Search for the cell housing the specified text and yield its (x, y) center coordinate. 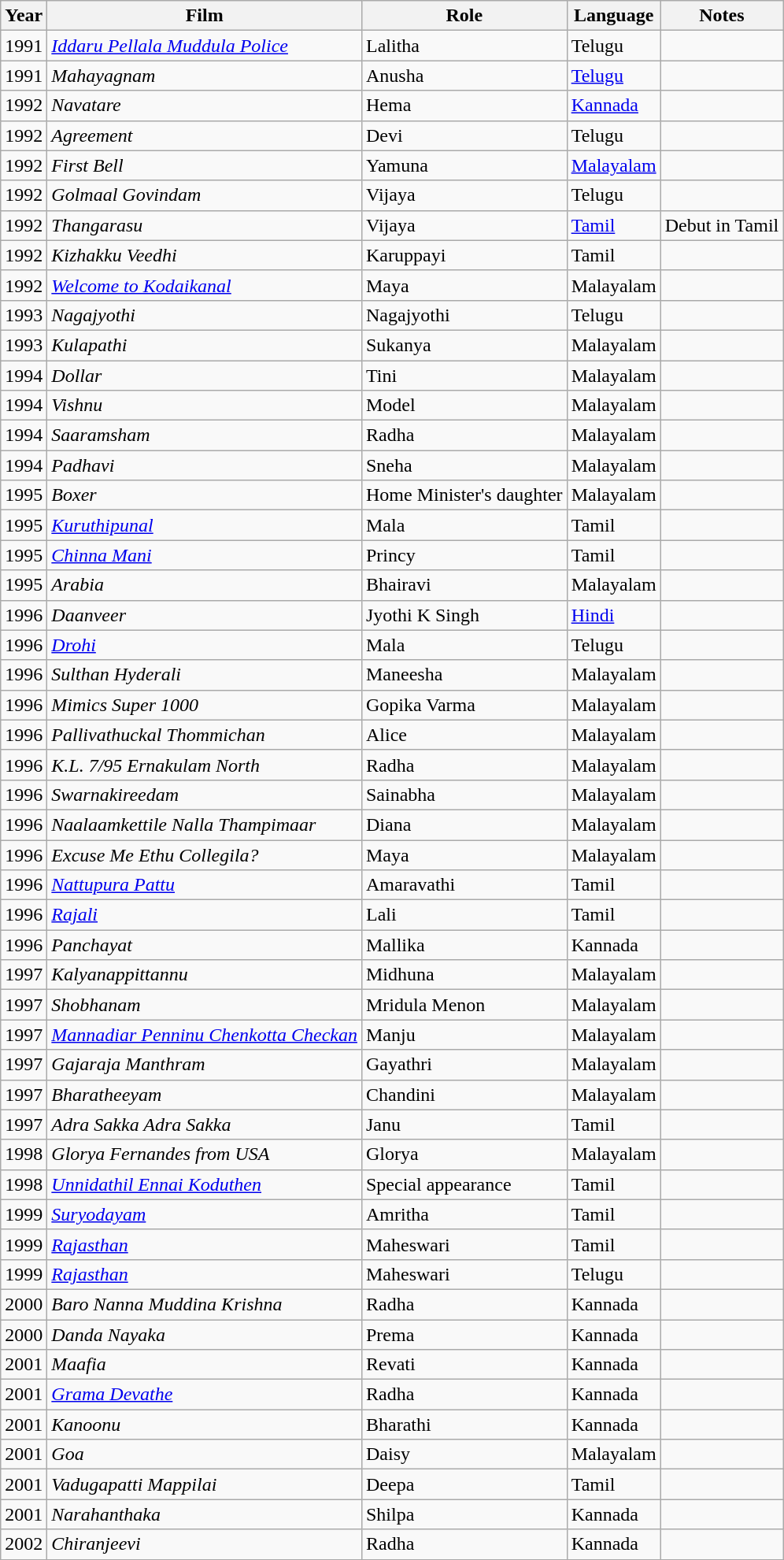
Pallivathuckal Thommichan (205, 735)
Kizhakku Veedhi (205, 255)
Suryodayam (205, 1214)
Saaramsham (205, 435)
Golmaal Govindam (205, 195)
Swarnakireedam (205, 795)
Baro Nanna Muddina Krishna (205, 1304)
Prema (464, 1335)
Revati (464, 1365)
Agreement (205, 135)
Arabia (205, 585)
Devi (464, 135)
Kulapathi (205, 345)
Film (205, 16)
Janu (464, 1125)
Bhairavi (464, 585)
Iddaru Pellala Muddula Police (205, 46)
Grama Devathe (205, 1395)
Chinna Mani (205, 555)
Maafia (205, 1365)
Sneha (464, 465)
Chandini (464, 1095)
Lali (464, 915)
Notes (722, 16)
Vishnu (205, 406)
Gayathri (464, 1065)
Nattupura Pattu (205, 885)
Adra Sakka Adra Sakka (205, 1125)
Home Minister's daughter (464, 495)
First Bell (205, 165)
Bharatheeyam (205, 1095)
Narahanthaka (205, 1514)
Gopika Varma (464, 705)
Sainabha (464, 795)
Deepa (464, 1484)
Thangarasu (205, 225)
Daanveer (205, 615)
Lalitha (464, 46)
Bharathi (464, 1425)
Model (464, 406)
Daisy (464, 1454)
2002 (24, 1544)
Padhavi (205, 465)
Princy (464, 555)
Amritha (464, 1214)
Drohi (205, 645)
Hema (464, 106)
Chiranjeevi (205, 1544)
Danda Nayaka (205, 1335)
Naalaamkettile Nalla Thampimaar (205, 824)
Shilpa (464, 1514)
Midhuna (464, 975)
Mahayagnam (205, 76)
Role (464, 16)
Debut in Tamil (722, 225)
Shobhanam (205, 1005)
Excuse Me Ethu Collegila? (205, 854)
Hindi (614, 615)
Anusha (464, 76)
Navatare (205, 106)
Dollar (205, 376)
Kuruthipunal (205, 525)
Language (614, 16)
Mallika (464, 945)
Gajaraja Manthram (205, 1065)
K.L. 7/95 Ernakulam North (205, 765)
Glorya (464, 1154)
Vadugapatti Mappilai (205, 1484)
Maneesha (464, 675)
Yamuna (464, 165)
Sulthan Hyderali (205, 675)
Kanoonu (205, 1425)
Rajali (205, 915)
Kalyanappittannu (205, 975)
Special appearance (464, 1184)
Glorya Fernandes from USA (205, 1154)
Boxer (205, 495)
Amaravathi (464, 885)
Tini (464, 376)
Manju (464, 1035)
Diana (464, 824)
Mridula Menon (464, 1005)
Mannadiar Penninu Chenkotta Checkan (205, 1035)
Karuppayi (464, 255)
Year (24, 16)
Alice (464, 735)
Goa (205, 1454)
Jyothi K Singh (464, 615)
Welcome to Kodaikanal (205, 285)
Unnidathil Ennai Koduthen (205, 1184)
Mimics Super 1000 (205, 705)
Sukanya (464, 345)
Panchayat (205, 945)
